Identify which cell holds the provided text, then report its (x, y) central coordinate. 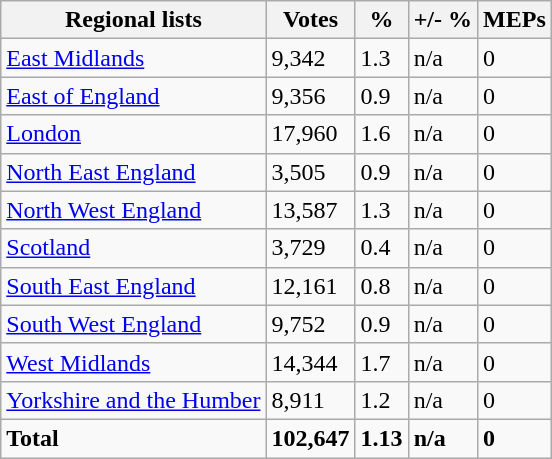
Scotland (134, 248)
% (382, 20)
Total (134, 438)
14,344 (310, 362)
9,356 (310, 96)
17,960 (310, 134)
1.2 (382, 400)
+/- % (442, 20)
South East England (134, 286)
3,505 (310, 172)
London (134, 134)
3,729 (310, 248)
East of England (134, 96)
East Midlands (134, 58)
1.6 (382, 134)
13,587 (310, 210)
1.7 (382, 362)
1.13 (382, 438)
Yorkshire and the Humber (134, 400)
North East England (134, 172)
9,342 (310, 58)
MEPs (515, 20)
0.8 (382, 286)
Votes (310, 20)
8,911 (310, 400)
West Midlands (134, 362)
Regional lists (134, 20)
0.4 (382, 248)
North West England (134, 210)
9,752 (310, 324)
South West England (134, 324)
12,161 (310, 286)
102,647 (310, 438)
